From the cell containing the given text, extract its center point as (X, Y) coordinate. 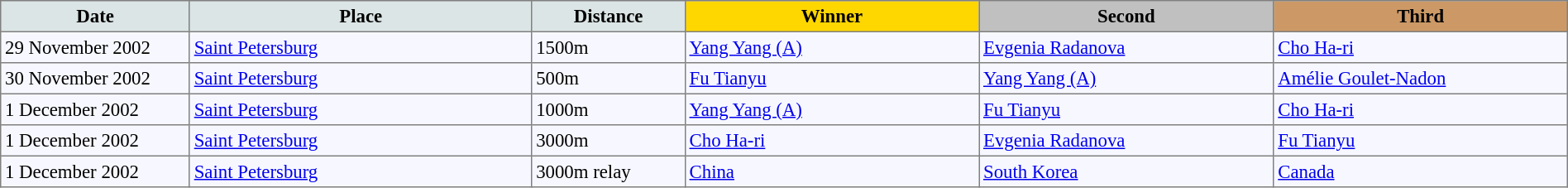
500m (609, 79)
3000m relay (609, 171)
Distance (609, 17)
South Korea (1126, 171)
China (832, 171)
3000m (609, 141)
Second (1126, 17)
Third (1421, 17)
30 November 2002 (96, 79)
Canada (1421, 171)
Date (96, 17)
1000m (609, 109)
Winner (832, 17)
Amélie Goulet-Nadon (1421, 79)
1500m (609, 47)
29 November 2002 (96, 47)
Place (361, 17)
